Pinpoint the cell where the given text exists, returning its [x, y] midpoint coordinate. 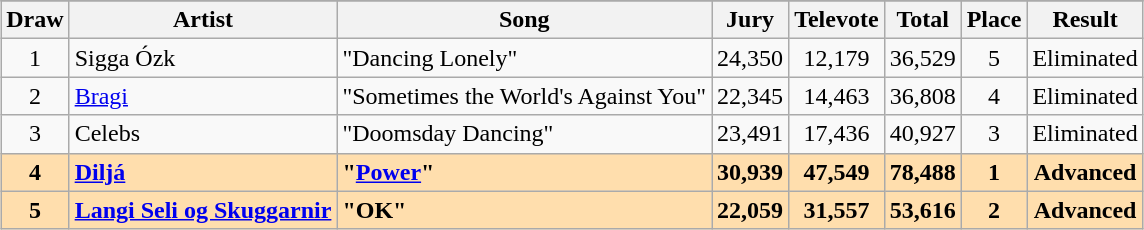
Langi Seli og Skuggarnir [203, 210]
17,436 [836, 134]
Artist [203, 20]
"OK" [524, 210]
Place [994, 20]
30,939 [750, 172]
"Power" [524, 172]
22,059 [750, 210]
Diljá [203, 172]
23,491 [750, 134]
40,927 [922, 134]
36,808 [922, 96]
12,179 [836, 58]
Celebs [203, 134]
Bragi [203, 96]
Song [524, 20]
Sigga Ózk [203, 58]
Televote [836, 20]
53,616 [922, 210]
Total [922, 20]
"Doomsday Dancing" [524, 134]
Result [1085, 20]
"Sometimes the World's Against You" [524, 96]
Draw [35, 20]
47,549 [836, 172]
24,350 [750, 58]
31,557 [836, 210]
Jury [750, 20]
14,463 [836, 96]
78,488 [922, 172]
22,345 [750, 96]
"Dancing Lonely" [524, 58]
36,529 [922, 58]
